For the text-containing cell, return its midpoint in [X, Y] coordinate format. 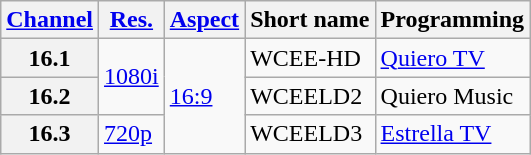
Channel [50, 20]
Aspect [204, 20]
16:9 [204, 96]
16.2 [50, 96]
16.3 [50, 134]
Res. [132, 20]
Quiero Music [452, 96]
720p [132, 134]
Estrella TV [452, 134]
Short name [310, 20]
WCEELD3 [310, 134]
WCEE-HD [310, 58]
WCEELD2 [310, 96]
Programming [452, 20]
Quiero TV [452, 58]
16.1 [50, 58]
1080i [132, 77]
